Return (X, Y) of the center of cell containing provided text 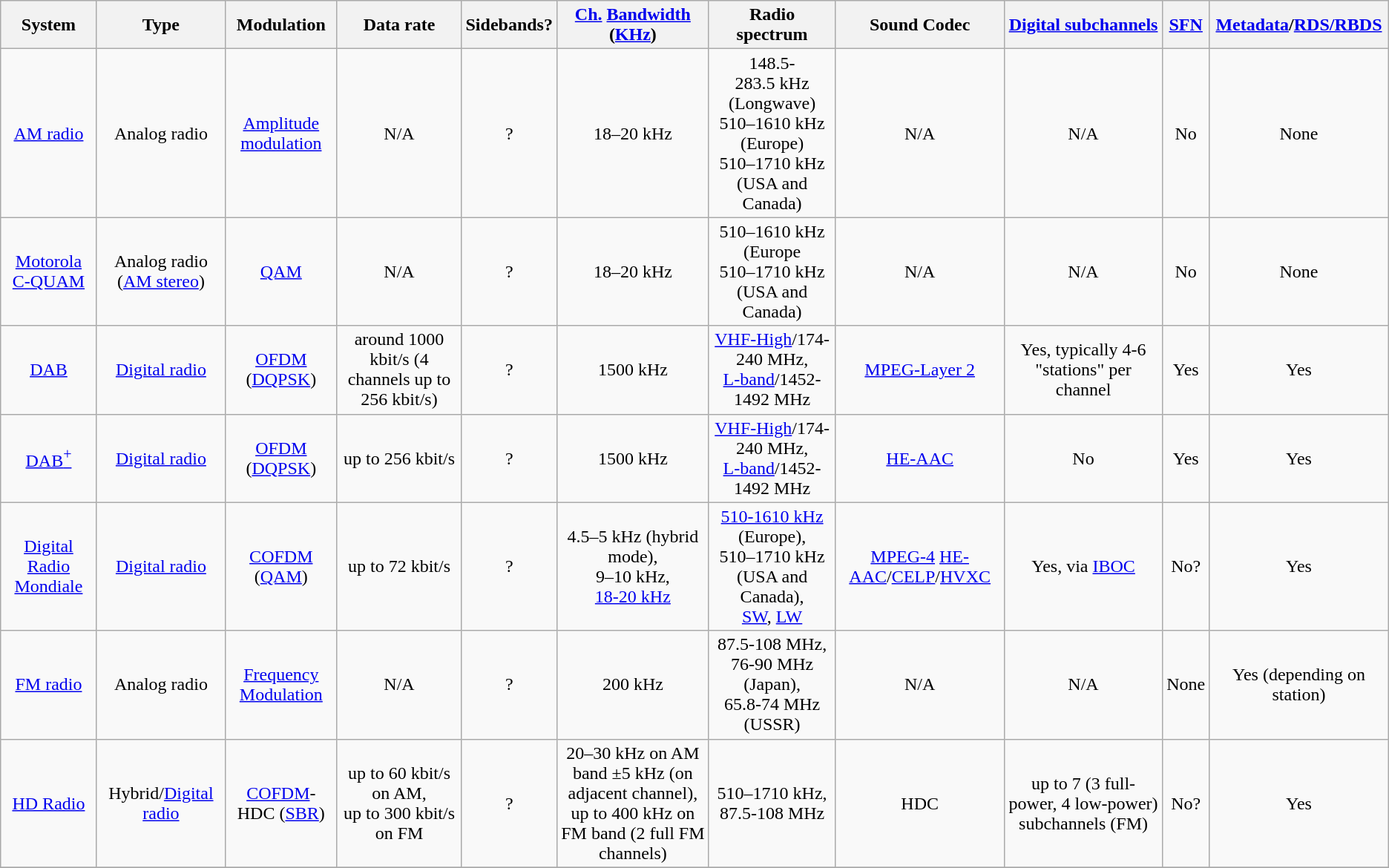
Data rate (399, 25)
DAB (49, 369)
Modulation (281, 25)
SFN (1186, 25)
FM radio (49, 685)
Digital subchannels (1083, 25)
up to 256 kbit/s (399, 458)
Radio spectrum (772, 25)
HDC (920, 803)
COFDM-HDC (SBR) (281, 803)
200 kHz (632, 685)
HE-AAC (920, 458)
MPEG-Layer 2 (920, 369)
MPEG-4 HE-AAC/CELP/HVXC (920, 567)
Yes (depending on station) (1299, 685)
up to 60 kbit/s on AM,up to 300 kbit/s on FM (399, 803)
up to 72 kbit/s (399, 567)
DAB+ (49, 458)
510–1610 kHz (Europe 510–1710 kHz (USA and Canada) (772, 272)
HD Radio (49, 803)
20–30 kHz on AM band ±5 kHz (on adjacent channel),up to 400 kHz on FM band (2 full FM channels) (632, 803)
87.5-108 MHz,76-90 MHz (Japan),65.8-74 MHz (USSR) (772, 685)
AM radio (49, 134)
System (49, 25)
Yes, via IBOC (1083, 567)
4.5–5 kHz (hybrid mode),9–10 kHz,18-20 kHz (632, 567)
Analog radio (AM stereo) (160, 272)
Digital Radio Mondiale (49, 567)
around 1000 kbit/s (4 channels up to 256 kbit/s) (399, 369)
Frequency Modulation (281, 685)
up to 7 (3 full-power, 4 low-power) subchannels (FM) (1083, 803)
Amplitude modulation (281, 134)
Yes, typically 4-6 "stations" per channel (1083, 369)
COFDM (QAM) (281, 567)
510–1710 kHz, 87.5-108 MHz (772, 803)
Motorola C-QUAM (49, 272)
Hybrid/Digital radio (160, 803)
Sound Codec (920, 25)
Type (160, 25)
QAM (281, 272)
Ch. Bandwidth (KHz) (632, 25)
Metadata/RDS/RBDS (1299, 25)
148.5-283.5 kHz (Longwave)510–1610 kHz (Europe)510–1710 kHz (USA and Canada) (772, 134)
510-1610 kHz (Europe),510–1710 kHz (USA and Canada),SW, LW (772, 567)
Sidebands? (509, 25)
